Search for the cell housing the specified text and yield its [X, Y] center coordinate. 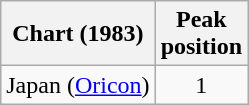
Chart (1983) [78, 34]
Peakposition [201, 34]
Japan (Oricon) [78, 85]
1 [201, 85]
